Return [X, Y] of the center of cell containing provided text 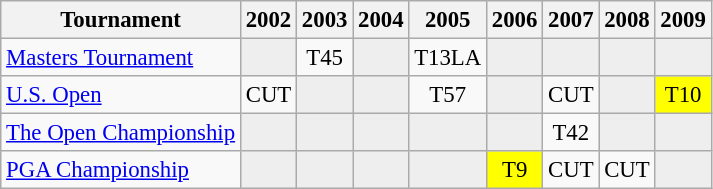
T10 [683, 95]
2008 [627, 20]
T57 [448, 95]
Tournament [121, 20]
2003 [325, 20]
2004 [381, 20]
2007 [571, 20]
The Open Championship [121, 133]
2006 [515, 20]
2005 [448, 20]
T9 [515, 170]
T45 [325, 58]
2009 [683, 20]
T13LA [448, 58]
U.S. Open [121, 95]
PGA Championship [121, 170]
T42 [571, 133]
2002 [268, 20]
Masters Tournament [121, 58]
